Detect which cell encompasses the target text, then output its (X, Y) center coordinate. 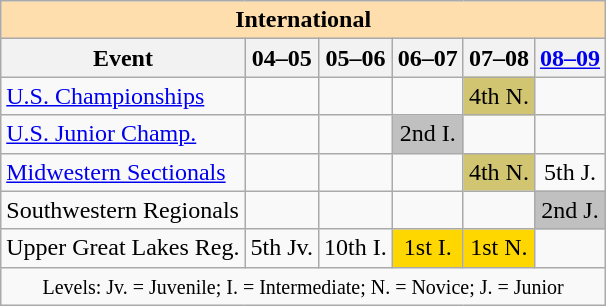
10th I. (356, 248)
International (304, 20)
Upper Great Lakes Reg. (123, 248)
5th J. (570, 172)
06–07 (428, 58)
U.S. Junior Champ. (123, 134)
U.S. Championships (123, 96)
Event (123, 58)
08–09 (570, 58)
07–08 (498, 58)
Midwestern Sectionals (123, 172)
1st N. (498, 248)
04–05 (282, 58)
05–06 (356, 58)
5th Jv. (282, 248)
Levels: Jv. = Juvenile; I. = Intermediate; N. = Novice; J. = Junior (304, 286)
1st I. (428, 248)
Southwestern Regionals (123, 210)
2nd I. (428, 134)
2nd J. (570, 210)
